Locate the cell with the specified text and output its [X, Y] center coordinate. 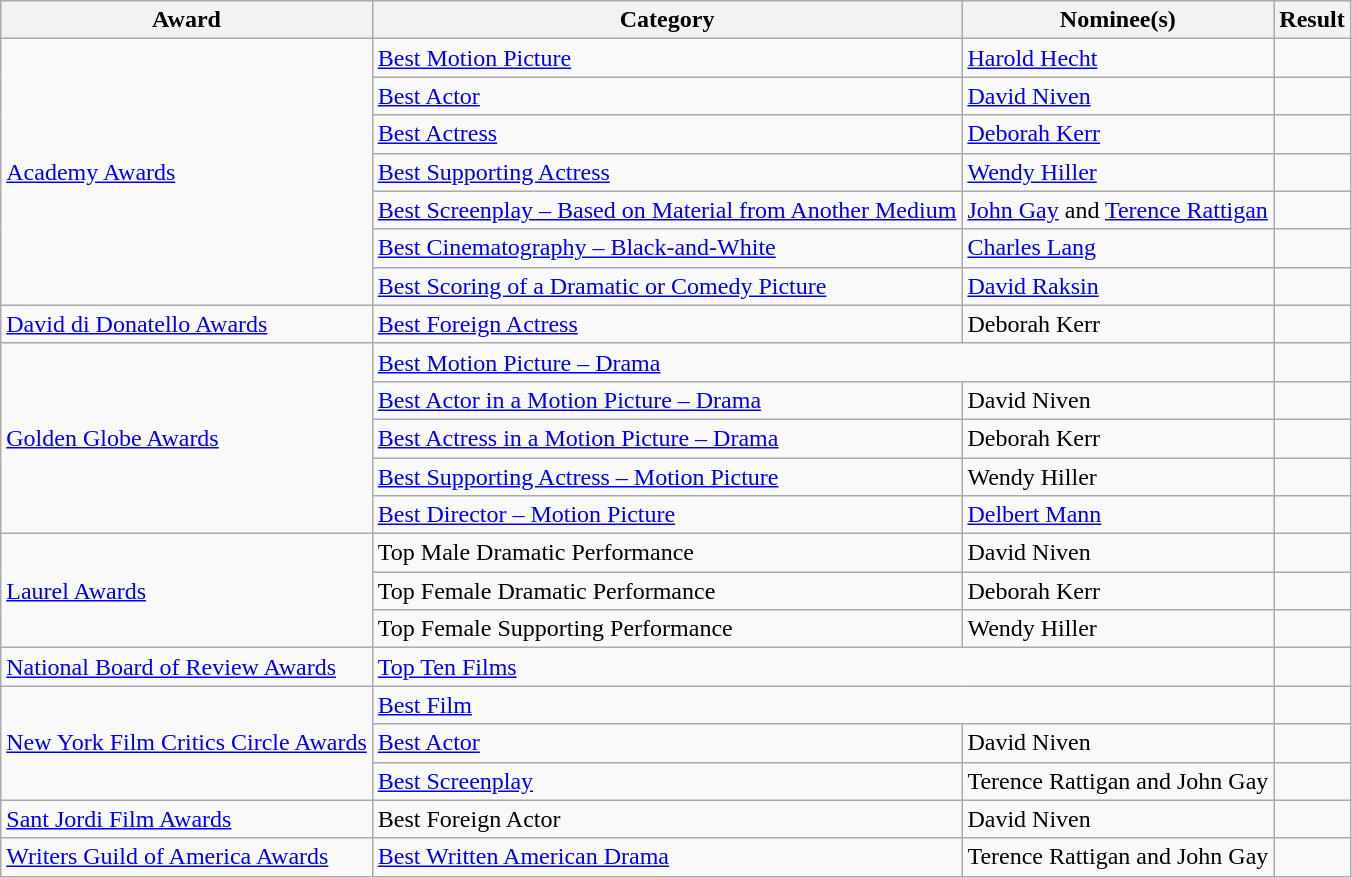
National Board of Review Awards [187, 667]
Best Supporting Actress – Motion Picture [667, 477]
Result [1312, 20]
Top Female Supporting Performance [667, 629]
Best Actress in a Motion Picture – Drama [667, 438]
Top Female Dramatic Performance [667, 591]
Best Motion Picture [667, 58]
Best Written American Drama [667, 857]
Writers Guild of America Awards [187, 857]
David Raksin [1118, 286]
Best Foreign Actress [667, 324]
Delbert Mann [1118, 515]
Best Actress [667, 134]
Best Film [823, 705]
Best Scoring of a Dramatic or Comedy Picture [667, 286]
Harold Hecht [1118, 58]
Top Ten Films [823, 667]
Top Male Dramatic Performance [667, 553]
Best Foreign Actor [667, 819]
Best Actor in a Motion Picture – Drama [667, 400]
Nominee(s) [1118, 20]
Best Cinematography – Black-and-White [667, 248]
Best Motion Picture – Drama [823, 362]
Sant Jordi Film Awards [187, 819]
Award [187, 20]
John Gay and Terence Rattigan [1118, 210]
Category [667, 20]
Laurel Awards [187, 591]
Best Screenplay – Based on Material from Another Medium [667, 210]
David di Donatello Awards [187, 324]
New York Film Critics Circle Awards [187, 743]
Charles Lang [1118, 248]
Best Director – Motion Picture [667, 515]
Best Screenplay [667, 781]
Academy Awards [187, 172]
Best Supporting Actress [667, 172]
Golden Globe Awards [187, 438]
